Return the [x, y] coordinate for the center point of the cell that contains the specified text.  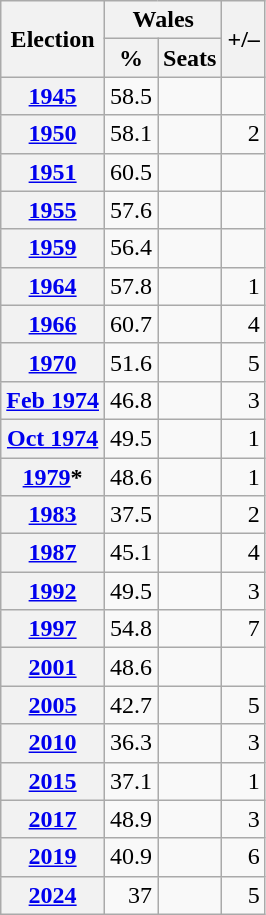
57.8 [130, 286]
1979* [53, 477]
37 [130, 895]
+/– [244, 39]
60.5 [130, 172]
% [130, 58]
56.4 [130, 248]
46.8 [130, 400]
Election [53, 39]
6 [244, 857]
1951 [53, 172]
1983 [53, 515]
37.5 [130, 515]
37.1 [130, 781]
1987 [53, 553]
58.1 [130, 134]
2024 [53, 895]
Feb 1974 [53, 400]
Wales [162, 20]
1950 [53, 134]
48.9 [130, 819]
2017 [53, 819]
40.9 [130, 857]
Seats [190, 58]
2010 [53, 743]
1955 [53, 210]
57.6 [130, 210]
1945 [53, 96]
2019 [53, 857]
Oct 1974 [53, 438]
1992 [53, 591]
1964 [53, 286]
42.7 [130, 705]
1959 [53, 248]
2005 [53, 705]
2015 [53, 781]
1966 [53, 324]
58.5 [130, 96]
1997 [53, 629]
36.3 [130, 743]
45.1 [130, 553]
54.8 [130, 629]
2001 [53, 667]
51.6 [130, 362]
7 [244, 629]
1970 [53, 362]
60.7 [130, 324]
